For the text-containing cell, return its midpoint in (x, y) coordinate format. 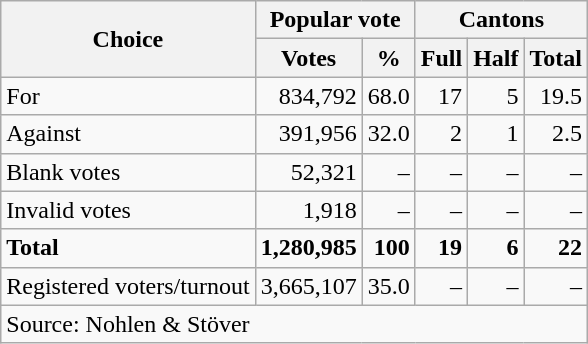
1,280,985 (308, 248)
5 (496, 96)
Invalid votes (128, 210)
22 (556, 248)
Popular vote (335, 20)
2.5 (556, 134)
32.0 (388, 134)
For (128, 96)
Registered voters/turnout (128, 286)
2 (441, 134)
35.0 (388, 286)
Votes (308, 58)
6 (496, 248)
52,321 (308, 172)
Source: Nohlen & Stöver (294, 324)
19 (441, 248)
Cantons (501, 20)
1 (496, 134)
17 (441, 96)
Choice (128, 39)
100 (388, 248)
3,665,107 (308, 286)
Half (496, 58)
Against (128, 134)
19.5 (556, 96)
% (388, 58)
Full (441, 58)
1,918 (308, 210)
391,956 (308, 134)
68.0 (388, 96)
834,792 (308, 96)
Blank votes (128, 172)
